Output the (x, y) coordinate of the center of the cell containing the given text.  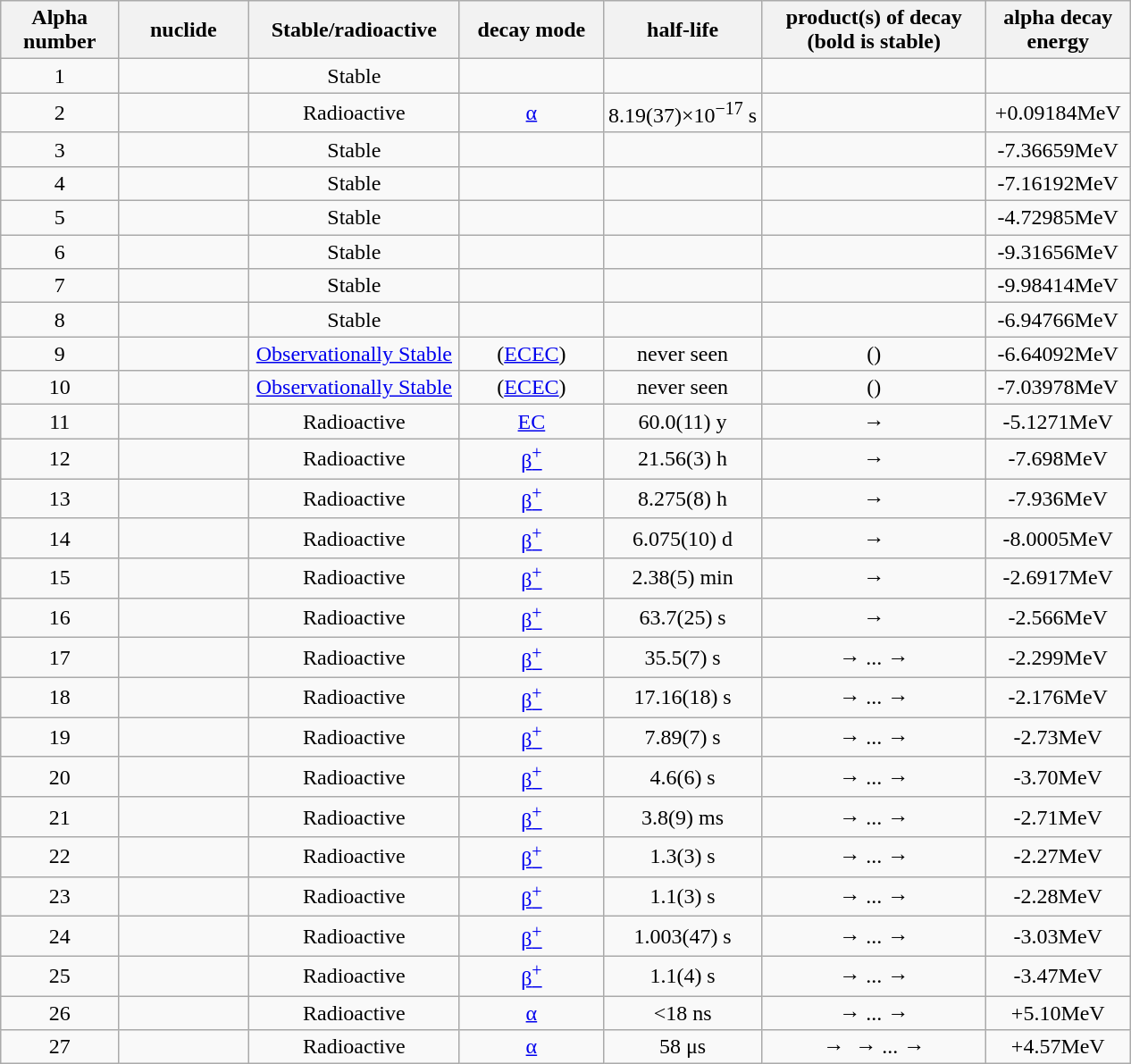
-3.47MeV (1058, 976)
<18 ns (683, 1013)
25 (59, 976)
-2.71MeV (1058, 817)
half-life (683, 30)
-5.1271MeV (1058, 422)
4.6(6) s (683, 777)
23 (59, 897)
6 (59, 252)
3.8(9) ms (683, 817)
Stable/radioactive (354, 30)
63.7(25) s (683, 618)
Alpha number (59, 30)
→ → ... → (874, 1047)
product(s) of decay (bold is stable) (874, 30)
20 (59, 777)
-3.03MeV (1058, 936)
7 (59, 286)
58 μs (683, 1047)
-7.698MeV (1058, 459)
9 (59, 354)
-2.299MeV (1058, 658)
19 (59, 738)
7.89(7) s (683, 738)
-6.64092MeV (1058, 354)
2.38(5) min (683, 579)
+5.10MeV (1058, 1013)
-2.73MeV (1058, 738)
17.16(18) s (683, 697)
-9.98414MeV (1058, 286)
+4.57MeV (1058, 1047)
EC (531, 422)
-2.28MeV (1058, 897)
22 (59, 858)
10 (59, 388)
-3.70MeV (1058, 777)
-2.176MeV (1058, 697)
26 (59, 1013)
1 (59, 76)
13 (59, 498)
8 (59, 320)
15 (59, 579)
6.075(10) d (683, 538)
1.1(4) s (683, 976)
21 (59, 817)
-4.72985MeV (1058, 218)
-7.36659MeV (1058, 149)
18 (59, 697)
14 (59, 538)
16 (59, 618)
-7.936MeV (1058, 498)
4 (59, 183)
27 (59, 1047)
decay mode (531, 30)
3 (59, 149)
-7.03978MeV (1058, 388)
60.0(11) y (683, 422)
nuclide (183, 30)
17 (59, 658)
2 (59, 113)
-8.0005MeV (1058, 538)
-7.16192MeV (1058, 183)
1.003(47) s (683, 936)
1.3(3) s (683, 858)
8.275(8) h (683, 498)
-9.31656MeV (1058, 252)
-2.6917MeV (1058, 579)
24 (59, 936)
21.56(3) h (683, 459)
-6.94766MeV (1058, 320)
alpha decay energy (1058, 30)
-2.27MeV (1058, 858)
5 (59, 218)
1.1(3) s (683, 897)
12 (59, 459)
35.5(7) s (683, 658)
+0.09184MeV (1058, 113)
-2.566MeV (1058, 618)
11 (59, 422)
8.19(37)×10−17 s (683, 113)
